From the cell containing the given text, extract its center point as [x, y] coordinate. 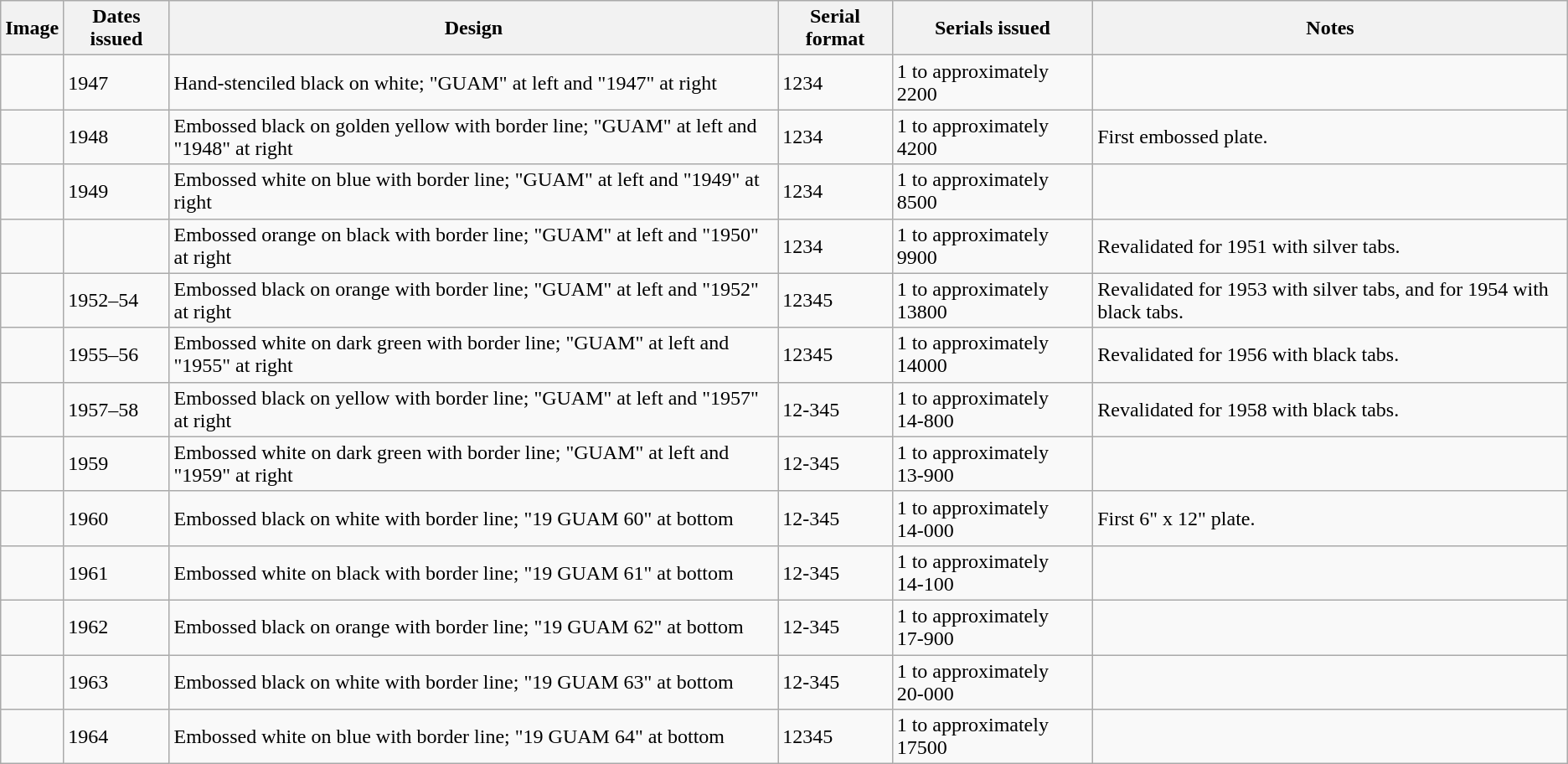
1964 [116, 737]
Embossed white on blue with border line; "GUAM" at left and "1949" at right [474, 191]
1960 [116, 518]
Embossed black on orange with border line; "GUAM" at left and "1952" at right [474, 300]
Embossed white on black with border line; "19 GUAM 61" at bottom [474, 573]
1949 [116, 191]
1 to approximately14-000 [993, 518]
1952–54 [116, 300]
Notes [1330, 28]
1961 [116, 573]
Revalidated for 1953 with silver tabs, and for 1954 with black tabs. [1330, 300]
1 to approximately 2200 [993, 82]
Embossed white on dark green with border line; "GUAM" at left and "1959" at right [474, 464]
Embossed black on yellow with border line; "GUAM" at left and "1957" at right [474, 409]
1955–56 [116, 355]
Embossed black on orange with border line; "19 GUAM 62" at bottom [474, 627]
1948 [116, 137]
Design [474, 28]
1 to approximately14-800 [993, 409]
1 to approximately 9900 [993, 246]
Embossed black on white with border line; "19 GUAM 60" at bottom [474, 518]
1 to approximately 17500 [993, 737]
Serials issued [993, 28]
Embossed black on golden yellow with border line; "GUAM" at left and "1948" at right [474, 137]
Hand-stenciled black on white; "GUAM" at left and "1947" at right [474, 82]
First embossed plate. [1330, 137]
Revalidated for 1956 with black tabs. [1330, 355]
1959 [116, 464]
1 to approximately13-900 [993, 464]
Revalidated for 1951 with silver tabs. [1330, 246]
1 to approximately17-900 [993, 627]
Embossed white on dark green with border line; "GUAM" at left and "1955" at right [474, 355]
1 to approximately14-100 [993, 573]
Embossed orange on black with border line; "GUAM" at left and "1950" at right [474, 246]
1 to approximately20-000 [993, 682]
Revalidated for 1958 with black tabs. [1330, 409]
First 6" x 12" plate. [1330, 518]
Serial format [835, 28]
1947 [116, 82]
Dates issued [116, 28]
1 to approximately 4200 [993, 137]
1963 [116, 682]
1962 [116, 627]
1 to approximately 14000 [993, 355]
1 to approximately 8500 [993, 191]
1 to approximately 13800 [993, 300]
Embossed white on blue with border line; "19 GUAM 64" at bottom [474, 737]
Image [32, 28]
1957–58 [116, 409]
Embossed black on white with border line; "19 GUAM 63" at bottom [474, 682]
